Determine the [X, Y] coordinate at the center of the cell enclosing the given text.  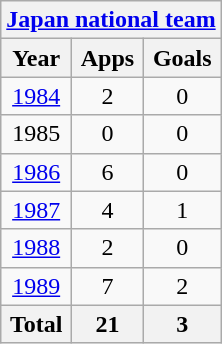
1987 [36, 210]
3 [182, 324]
21 [108, 324]
7 [108, 286]
6 [108, 172]
1984 [36, 96]
1985 [36, 134]
4 [108, 210]
1988 [36, 248]
1989 [36, 286]
Year [36, 58]
1 [182, 210]
Total [36, 324]
Apps [108, 58]
1986 [36, 172]
Goals [182, 58]
Japan national team [111, 20]
